Pinpoint the cell where the given text exists, returning its [x, y] midpoint coordinate. 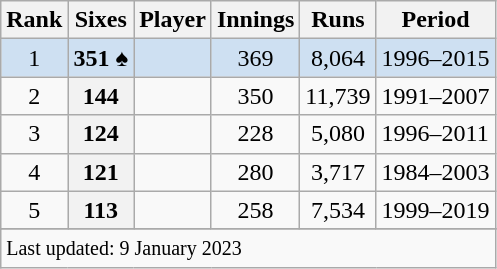
Runs [338, 20]
350 [255, 96]
4 [34, 172]
5 [34, 210]
1996–2011 [436, 134]
2 [34, 96]
351 ♠ [101, 58]
280 [255, 172]
121 [101, 172]
369 [255, 58]
Sixes [101, 20]
258 [255, 210]
3 [34, 134]
1999–2019 [436, 210]
11,739 [338, 96]
3,717 [338, 172]
144 [101, 96]
228 [255, 134]
Period [436, 20]
Player [173, 20]
Innings [255, 20]
7,534 [338, 210]
113 [101, 210]
1984–2003 [436, 172]
1991–2007 [436, 96]
5,080 [338, 134]
1996–2015 [436, 58]
Last updated: 9 January 2023 [248, 248]
Rank [34, 20]
124 [101, 134]
8,064 [338, 58]
1 [34, 58]
